Pinpoint the cell where the given text exists, returning its (x, y) midpoint coordinate. 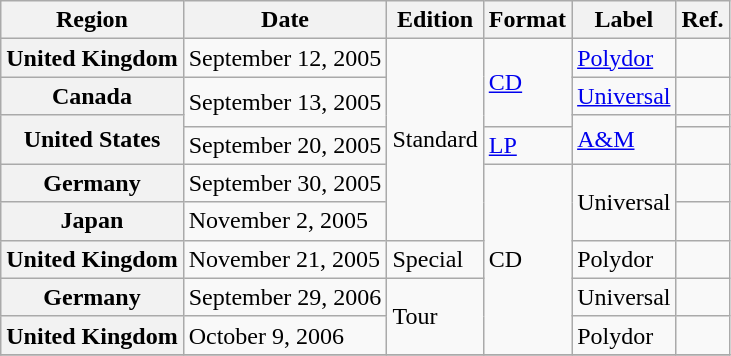
A&M (624, 140)
September 30, 2005 (285, 183)
November 2, 2005 (285, 221)
United States (92, 140)
Date (285, 20)
Ref. (702, 20)
Japan (92, 221)
Canada (92, 96)
Tour (435, 316)
LP (527, 145)
Format (527, 20)
Edition (435, 20)
Label (624, 20)
November 21, 2005 (285, 259)
Standard (435, 140)
September 12, 2005 (285, 58)
Special (435, 259)
September 20, 2005 (285, 145)
September 13, 2005 (285, 102)
October 9, 2006 (285, 335)
September 29, 2006 (285, 297)
Region (92, 20)
